Extract the (x, y) coordinate from the center of the cell holding the provided text.  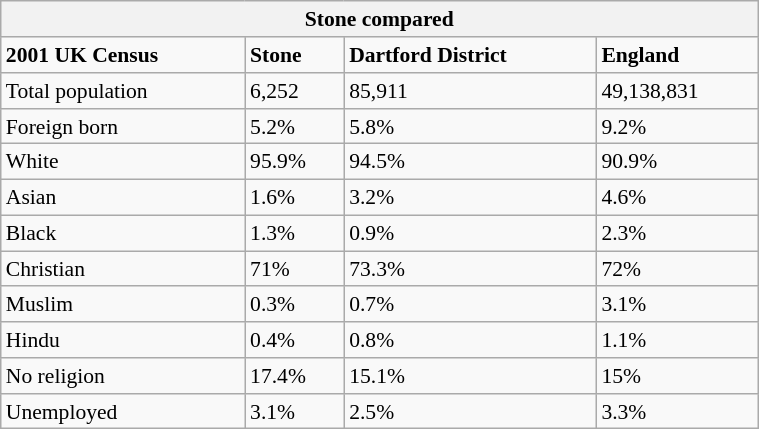
0.7% (470, 304)
No religion (123, 376)
2001 UK Census (123, 55)
Black (123, 233)
15% (676, 376)
Christian (123, 269)
England (676, 55)
3.2% (470, 197)
Dartford District (470, 55)
Total population (123, 91)
4.6% (676, 197)
1.6% (294, 197)
0.9% (470, 233)
73.3% (470, 269)
3.3% (676, 411)
White (123, 162)
17.4% (294, 376)
Stone (294, 55)
72% (676, 269)
71% (294, 269)
Asian (123, 197)
Hindu (123, 340)
5.2% (294, 126)
2.3% (676, 233)
Muslim (123, 304)
94.5% (470, 162)
1.1% (676, 340)
9.2% (676, 126)
85,911 (470, 91)
49,138,831 (676, 91)
0.4% (294, 340)
Unemployed (123, 411)
6,252 (294, 91)
90.9% (676, 162)
95.9% (294, 162)
15.1% (470, 376)
0.8% (470, 340)
2.5% (470, 411)
1.3% (294, 233)
Foreign born (123, 126)
Stone compared (380, 19)
0.3% (294, 304)
5.8% (470, 126)
